Scan for the cell matching the given text and deliver its (x, y) coordinate at center. 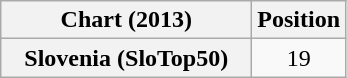
Slovenia (SloTop50) (126, 58)
Chart (2013) (126, 20)
19 (299, 58)
Position (299, 20)
